Scan for the cell matching the given text and deliver its (x, y) coordinate at center. 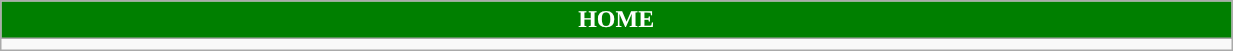
HOME (616, 20)
